Determine the (X, Y) coordinate at the center of the cell enclosing the given text.  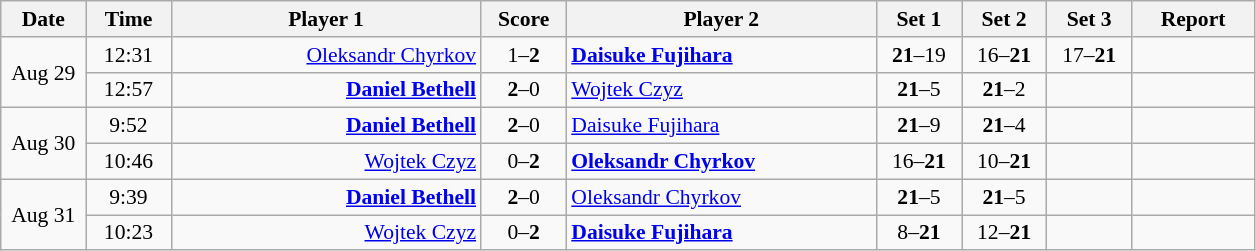
1–2 (524, 55)
Aug 30 (44, 144)
21–4 (1004, 126)
Player 2 (721, 19)
Time (128, 19)
Score (524, 19)
10:46 (128, 162)
Set 1 (918, 19)
12–21 (1004, 233)
Set 2 (1004, 19)
10:23 (128, 233)
10–21 (1004, 162)
Player 1 (326, 19)
Set 3 (1090, 19)
Date (44, 19)
12:57 (128, 90)
Aug 31 (44, 214)
21–19 (918, 55)
Aug 29 (44, 72)
17–21 (1090, 55)
8–21 (918, 233)
9:52 (128, 126)
21–9 (918, 126)
12:31 (128, 55)
Report (1194, 19)
21–2 (1004, 90)
9:39 (128, 197)
